Return (X, Y) of the center of cell containing provided text 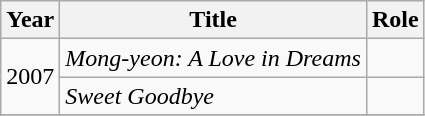
2007 (30, 77)
Mong-yeon: A Love in Dreams (214, 58)
Sweet Goodbye (214, 96)
Title (214, 20)
Role (395, 20)
Year (30, 20)
